From the cell containing the given text, extract its center point as (X, Y) coordinate. 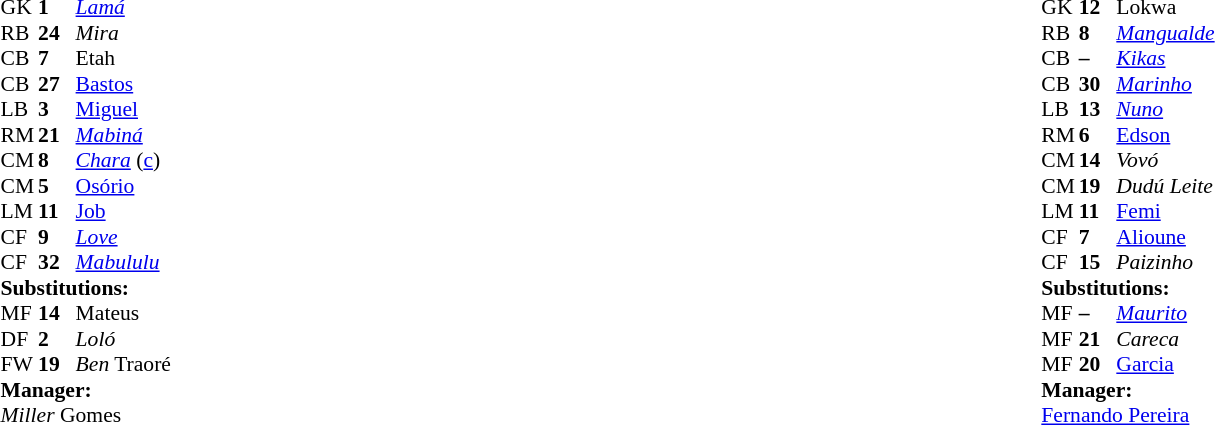
20 (1098, 365)
Maurito (1165, 313)
Mira (124, 33)
13 (1098, 109)
9 (57, 237)
Loló (124, 339)
15 (1098, 263)
30 (1098, 84)
Nuno (1165, 109)
Mabiná (124, 135)
Garcia (1165, 365)
Ben Traoré (124, 365)
Mangualde (1165, 33)
Chara (c) (124, 161)
Kikas (1165, 59)
Miguel (124, 109)
Careca (1165, 339)
Dudú Leite (1165, 186)
Osório (124, 186)
24 (57, 33)
FW (20, 365)
Mabululu (124, 263)
Paizinho (1165, 263)
27 (57, 84)
Femi (1165, 211)
DF (20, 339)
6 (1098, 135)
5 (57, 186)
Bastos (124, 84)
Love (124, 237)
Mateus (124, 313)
Alioune (1165, 237)
2 (57, 339)
Edson (1165, 135)
32 (57, 263)
3 (57, 109)
Vovó (1165, 161)
Job (124, 211)
Etah (124, 59)
Marinho (1165, 84)
